Output the (x, y) coordinate of the center of the cell containing the given text.  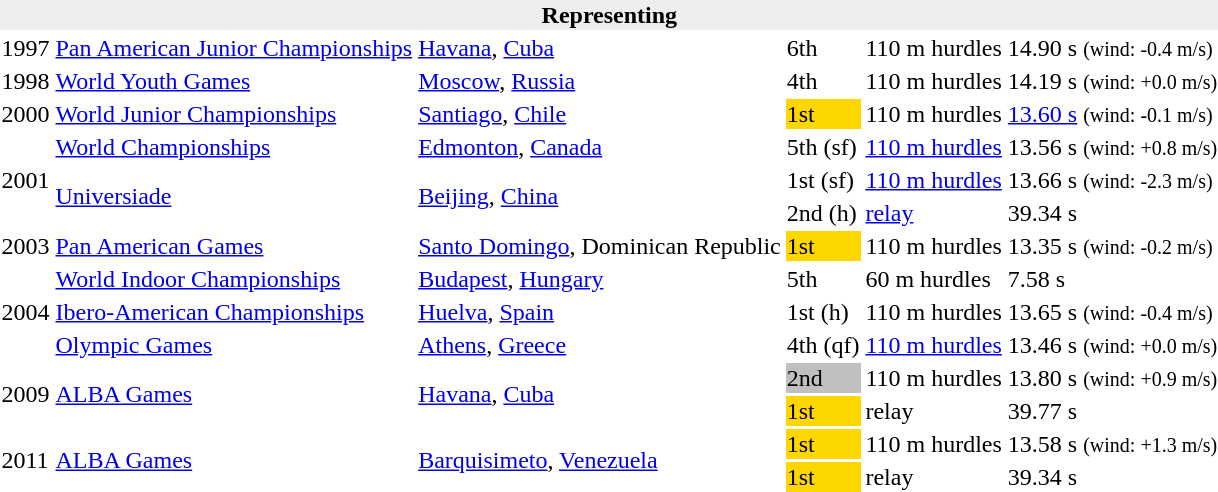
13.58 s (wind: +1.3 m/s) (1112, 444)
13.66 s (wind: -2.3 m/s) (1112, 180)
Moscow, Russia (600, 81)
5th (823, 279)
Universiade (234, 196)
World Youth Games (234, 81)
2000 (26, 114)
2nd (823, 378)
2003 (26, 246)
Santo Domingo, Dominican Republic (600, 246)
Santiago, Chile (600, 114)
2009 (26, 394)
13.46 s (wind: +0.0 m/s) (1112, 345)
Olympic Games (234, 345)
Pan American Games (234, 246)
Pan American Junior Championships (234, 48)
13.65 s (wind: -0.4 m/s) (1112, 312)
13.35 s (wind: -0.2 m/s) (1112, 246)
Huelva, Spain (600, 312)
Beijing, China (600, 196)
2004 (26, 312)
7.58 s (1112, 279)
5th (sf) (823, 147)
1998 (26, 81)
4th (qf) (823, 345)
World Junior Championships (234, 114)
2001 (26, 180)
13.56 s (wind: +0.8 m/s) (1112, 147)
13.60 s (wind: -0.1 m/s) (1112, 114)
Budapest, Hungary (600, 279)
2011 (26, 460)
14.19 s (wind: +0.0 m/s) (1112, 81)
13.80 s (wind: +0.9 m/s) (1112, 378)
1997 (26, 48)
World Championships (234, 147)
Barquisimeto, Venezuela (600, 460)
14.90 s (wind: -0.4 m/s) (1112, 48)
39.77 s (1112, 411)
4th (823, 81)
Edmonton, Canada (600, 147)
Ibero-American Championships (234, 312)
6th (823, 48)
World Indoor Championships (234, 279)
2nd (h) (823, 213)
1st (h) (823, 312)
1st (sf) (823, 180)
60 m hurdles (934, 279)
Athens, Greece (600, 345)
